Extract the (X, Y) coordinate from the center of the cell holding the provided text.  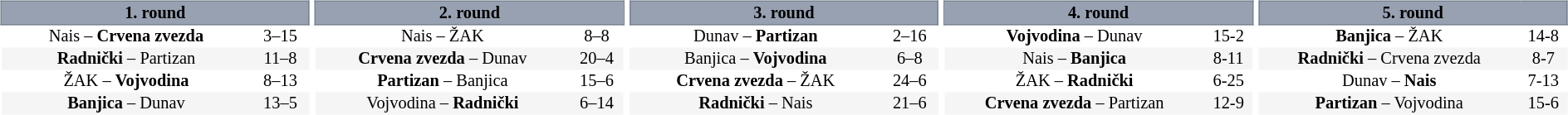
5. round (1414, 12)
Dunav – Nais (1389, 81)
3. round (784, 12)
Crvena zvezda – Dunav (443, 60)
Banjica – ŽAK (1389, 36)
Crvena zvezda – ŽAK (756, 81)
Nais – Banjica (1075, 60)
8–8 (596, 36)
2. round (470, 12)
8-7 (1543, 60)
Vojvodina – Dunav (1075, 36)
15-2 (1228, 36)
Nais – ŽAK (443, 36)
6-25 (1228, 81)
ŽAK – Radnički (1075, 81)
3–15 (281, 36)
Partizan – Vojvodina (1389, 104)
Radnički – Crvena zvezda (1389, 60)
ŽAK – Vojvodina (126, 81)
Crvena zvezda – Partizan (1075, 104)
Radnički – Nais (756, 104)
12-9 (1228, 104)
21–6 (909, 104)
24–6 (909, 81)
Vojvodina – Radnički (443, 104)
6–14 (596, 104)
4. round (1098, 12)
2–16 (909, 36)
Dunav – Partizan (756, 36)
14-8 (1543, 36)
Banjica – Vojvodina (756, 60)
20–4 (596, 60)
8–13 (281, 81)
Banjica – Dunav (126, 104)
8-11 (1228, 60)
Partizan – Banjica (443, 81)
Radnički – Partizan (126, 60)
15-6 (1543, 104)
6–8 (909, 60)
7-13 (1543, 81)
1. round (154, 12)
11–8 (281, 60)
13–5 (281, 104)
Nais – Crvena zvezda (126, 36)
15–6 (596, 81)
